Scan for the cell matching the given text and deliver its [x, y] coordinate at center. 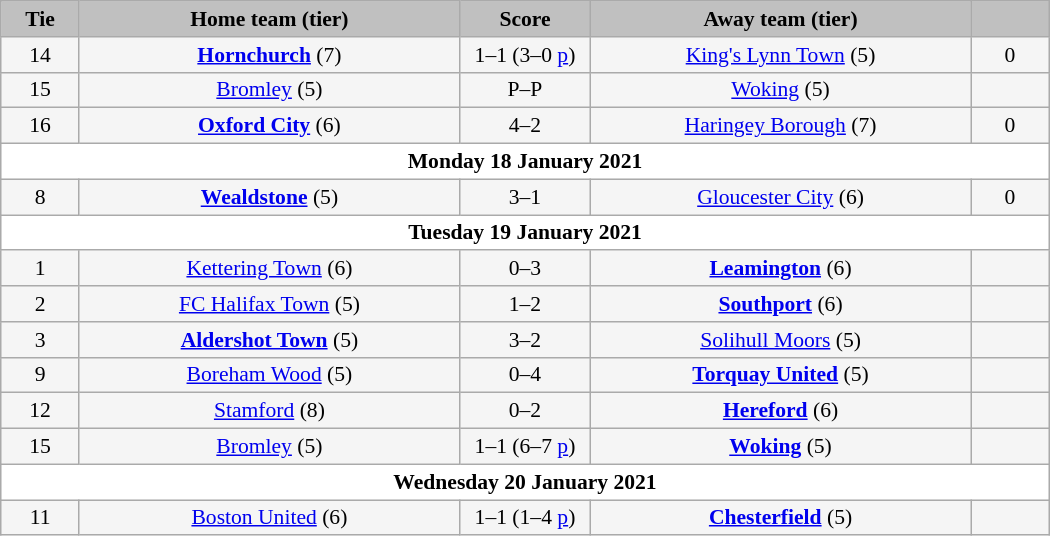
1–1 (3–0 p) [524, 55]
King's Lynn Town (5) [781, 55]
Haringey Borough (7) [781, 126]
3–2 [524, 340]
0–2 [524, 411]
Kettering Town (6) [269, 269]
Boreham Wood (5) [269, 375]
2 [40, 304]
Chesterfield (5) [781, 518]
1–2 [524, 304]
0–3 [524, 269]
Wealdstone (5) [269, 197]
Boston United (6) [269, 518]
Tuesday 19 January 2021 [525, 233]
3 [40, 340]
4–2 [524, 126]
1–1 (6–7 p) [524, 447]
14 [40, 55]
Solihull Moors (5) [781, 340]
3–1 [524, 197]
FC Halifax Town (5) [269, 304]
Monday 18 January 2021 [525, 162]
Torquay United (5) [781, 375]
Tie [40, 19]
Southport (6) [781, 304]
1–1 (1–4 p) [524, 518]
12 [40, 411]
Aldershot Town (5) [269, 340]
1 [40, 269]
16 [40, 126]
Home team (tier) [269, 19]
Leamington (6) [781, 269]
Stamford (8) [269, 411]
P–P [524, 90]
Gloucester City (6) [781, 197]
Hornchurch (7) [269, 55]
Oxford City (6) [269, 126]
Hereford (6) [781, 411]
Away team (tier) [781, 19]
11 [40, 518]
9 [40, 375]
Wednesday 20 January 2021 [525, 482]
0–4 [524, 375]
Score [524, 19]
8 [40, 197]
